Extract the [X, Y] coordinate from the center of the cell holding the provided text.  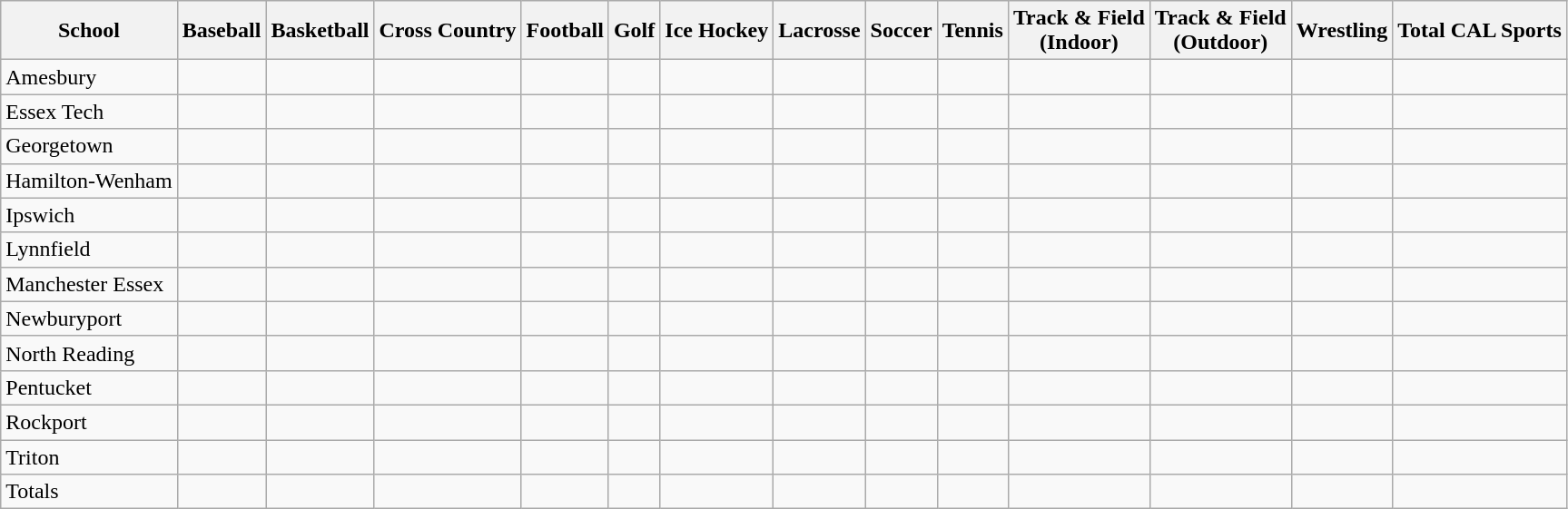
Ipswich [89, 215]
Tennis [972, 31]
Hamilton-Wenham [89, 181]
Total CAL Sports [1480, 31]
Track & Field(Indoor) [1079, 31]
Amesbury [89, 77]
Georgetown [89, 146]
Pentucket [89, 387]
Manchester Essex [89, 284]
Golf [634, 31]
Lynnfield [89, 250]
Rockport [89, 422]
Track & Field(Outdoor) [1220, 31]
Football [565, 31]
Ice Hockey [717, 31]
Totals [89, 492]
Essex Tech [89, 112]
North Reading [89, 353]
Cross Country [448, 31]
Lacrosse [819, 31]
Wrestling [1342, 31]
Soccer [901, 31]
Basketball [320, 31]
Newburyport [89, 318]
School [89, 31]
Triton [89, 456]
Baseball [222, 31]
